Search for the cell housing the specified text and yield its (x, y) center coordinate. 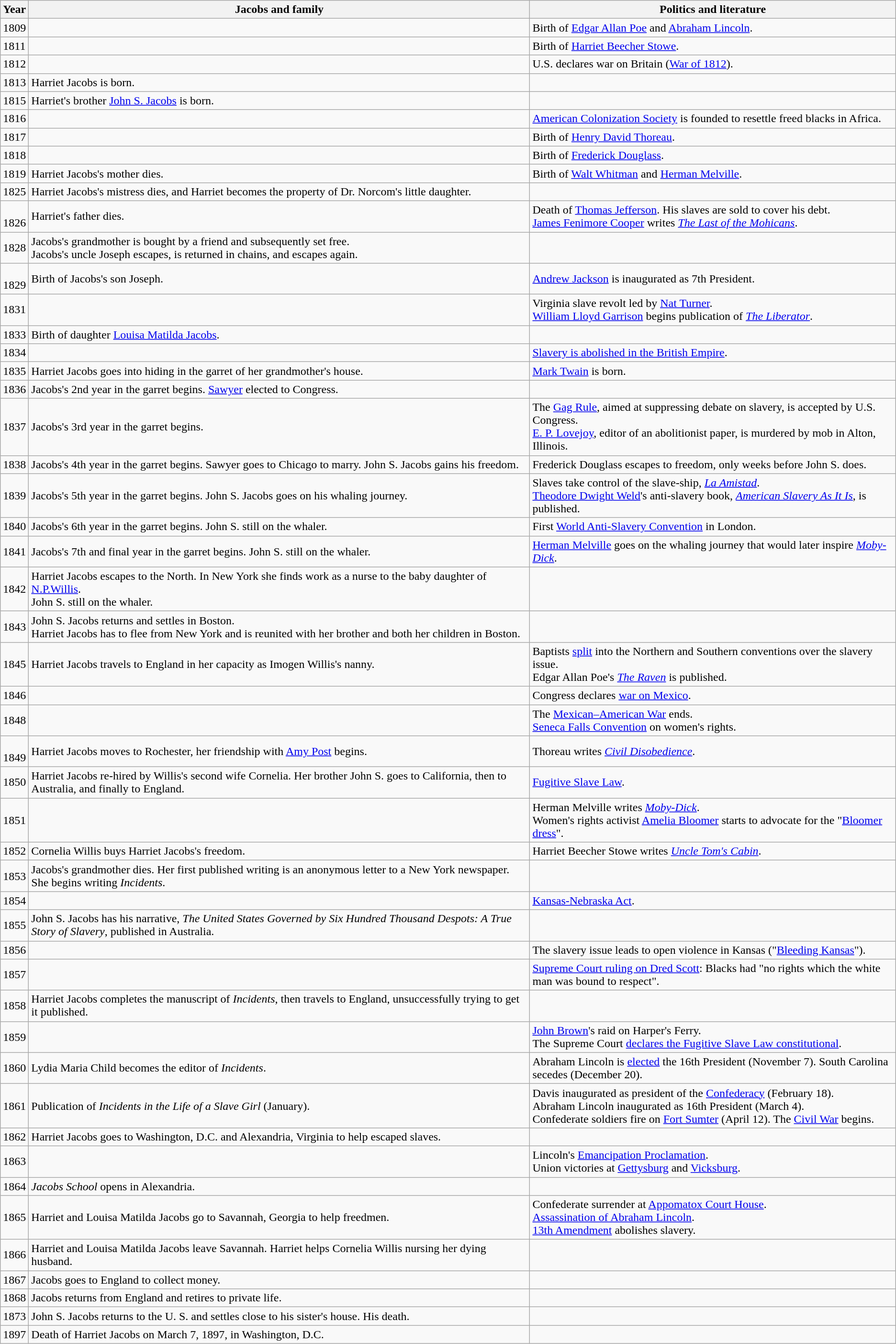
Birth of Jacobs's son Joseph. (280, 279)
Supreme Court ruling on Dred Scott: Blacks had "no rights which the white man was bound to respect". (713, 975)
Jacobs School opens in Alexandria. (280, 1186)
Abraham Lincoln is elected the 16th President (November 7). South Carolina secedes (December 20). (713, 1068)
1860 (14, 1068)
1859 (14, 1037)
1873 (14, 1316)
1855 (14, 925)
1812 (14, 64)
1841 (14, 552)
The slavery issue leads to open violence in Kansas ("Bleeding Kansas"). (713, 950)
Jacobs and family (280, 10)
Harriet Jacobs is born. (280, 82)
Thoreau writes Civil Disobedience. (713, 752)
Lincoln's Emancipation Proclamation.Union victories at Gettysburg and Vicksburg. (713, 1162)
1853 (14, 876)
1819 (14, 173)
Jacobs's 6th year in the garret begins. John S. still on the whaler. (280, 527)
Lydia Maria Child becomes the editor of Incidents. (280, 1068)
1868 (14, 1298)
1850 (14, 782)
Harriet Jacobs re-hired by Willis's second wife Cornelia. Her brother John S. goes to California, then to Australia, and finally to England. (280, 782)
Kansas-Nebraska Act. (713, 901)
Confederate surrender at Appomatox Court House.Assassination of Abraham Lincoln.13th Amendment abolishes slavery. (713, 1218)
1835 (14, 371)
Harriet and Louisa Matilda Jacobs go to Savannah, Georgia to help freedmen. (280, 1218)
Herman Melville writes Moby-Dick.Women's rights activist Amelia Bloomer starts to advocate for the "Bloomer dress". (713, 820)
1828 (14, 247)
Fugitive Slave Law. (713, 782)
1845 (14, 664)
1854 (14, 901)
1866 (14, 1255)
Congress declares war on Mexico. (713, 695)
1811 (14, 46)
1815 (14, 101)
1864 (14, 1186)
Birth of daughter Louisa Matilda Jacobs. (280, 335)
Mark Twain is born. (713, 371)
Harriet's brother John S. Jacobs is born. (280, 101)
Birth of Harriet Beecher Stowe. (713, 46)
American Colonization Society is founded to resettle freed blacks in Africa. (713, 119)
1813 (14, 82)
1817 (14, 137)
1825 (14, 192)
Birth of Edgar Allan Poe and Abraham Lincoln. (713, 28)
Jacobs's grandmother dies. Her first published writing is an anonymous letter to a New York newspaper. She begins writing Incidents. (280, 876)
John Brown's raid on Harper's Ferry.The Supreme Court declares the Fugitive Slave Law constitutional. (713, 1037)
1833 (14, 335)
Harriet's father dies. (280, 216)
Jacobs's grandmother is bought by a friend and subsequently set free.Jacobs's uncle Joseph escapes, is returned in chains, and escapes again. (280, 247)
Birth of Walt Whitman and Herman Melville. (713, 173)
Jacobs's 2nd year in the garret begins. Sawyer elected to Congress. (280, 389)
Death of Harriet Jacobs on March 7, 1897, in Washington, D.C. (280, 1334)
1849 (14, 752)
1861 (14, 1106)
1848 (14, 720)
Harriet and Louisa Matilda Jacobs leave Savannah. Harriet helps Cornelia Willis nursing her dying husband. (280, 1255)
1818 (14, 155)
1839 (14, 496)
Jacobs's 7th and final year in the garret begins. John S. still on the whaler. (280, 552)
Jacobs returns from England and retires to private life. (280, 1298)
1831 (14, 310)
1865 (14, 1218)
Harriet Jacobs moves to Rochester, her friendship with Amy Post begins. (280, 752)
Jacobs goes to England to collect money. (280, 1280)
1851 (14, 820)
Baptists split into the Northern and Southern conventions over the slavery issue.Edgar Allan Poe's The Raven is published. (713, 664)
1857 (14, 975)
First World Anti-Slavery Convention in London. (713, 527)
Year (14, 10)
1862 (14, 1137)
Harriet Beecher Stowe writes Uncle Tom's Cabin. (713, 851)
Jacobs's 4th year in the garret begins. Sawyer goes to Chicago to marry. John S. Jacobs gains his freedom. (280, 464)
Politics and literature (713, 10)
Harriet Jacobs's mother dies. (280, 173)
Harriet Jacobs completes the manuscript of Incidents, then travels to England, unsuccessfully trying to get it published. (280, 1005)
1809 (14, 28)
1842 (14, 589)
1846 (14, 695)
1837 (14, 427)
Frederick Douglass escapes to freedom, only weeks before John S. does. (713, 464)
Publication of Incidents in the Life of a Slave Girl (January). (280, 1106)
1856 (14, 950)
1816 (14, 119)
1838 (14, 464)
The Mexican–American War ends.Seneca Falls Convention on women's rights. (713, 720)
Death of Thomas Jefferson. His slaves are sold to cover his debt.James Fenimore Cooper writes The Last of the Mohicans. (713, 216)
1867 (14, 1280)
Birth of Henry David Thoreau. (713, 137)
Jacobs's 3rd year in the garret begins. (280, 427)
1897 (14, 1334)
Slaves take control of the slave-ship, La Amistad.Theodore Dwight Weld's anti-slavery book, American Slavery As It Is, is published. (713, 496)
Cornelia Willis buys Harriet Jacobs's freedom. (280, 851)
U.S. declares war on Britain (War of 1812). (713, 64)
1840 (14, 527)
1826 (14, 216)
Andrew Jackson is inaugurated as 7th President. (713, 279)
John S. Jacobs returns to the U. S. and settles close to his sister's house. His death. (280, 1316)
1843 (14, 626)
Birth of Frederick Douglass. (713, 155)
1863 (14, 1162)
1836 (14, 389)
Harriet Jacobs travels to England in her capacity as Imogen Willis's nanny. (280, 664)
Harriet Jacobs's mistress dies, and Harriet becomes the property of Dr. Norcom's little daughter. (280, 192)
Virginia slave revolt led by Nat Turner.William Lloyd Garrison begins publication of The Liberator. (713, 310)
Herman Melville goes on the whaling journey that would later inspire Moby-Dick. (713, 552)
1852 (14, 851)
Jacobs's 5th year in the garret begins. John S. Jacobs goes on his whaling journey. (280, 496)
John S. Jacobs has his narrative, The United States Governed by Six Hundred Thousand Despots: A True Story of Slavery, published in Australia. (280, 925)
Harriet Jacobs escapes to the North. In New York she finds work as a nurse to the baby daughter of N.P.Willis.John S. still on the whaler. (280, 589)
Slavery is abolished in the British Empire. (713, 353)
1829 (14, 279)
Harriet Jacobs goes to Washington, D.C. and Alexandria, Virginia to help escaped slaves. (280, 1137)
Harriet Jacobs goes into hiding in the garret of her grandmother's house. (280, 371)
1858 (14, 1005)
1834 (14, 353)
